Capture the cell that displays the provided text and extract its [X, Y] central coordinate. 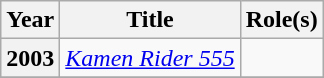
Title [150, 20]
Year [30, 20]
Kamen Rider 555 [150, 58]
Role(s) [282, 20]
2003 [30, 58]
